Provide the [x, y] coordinate of the cell's center where the given text is located.  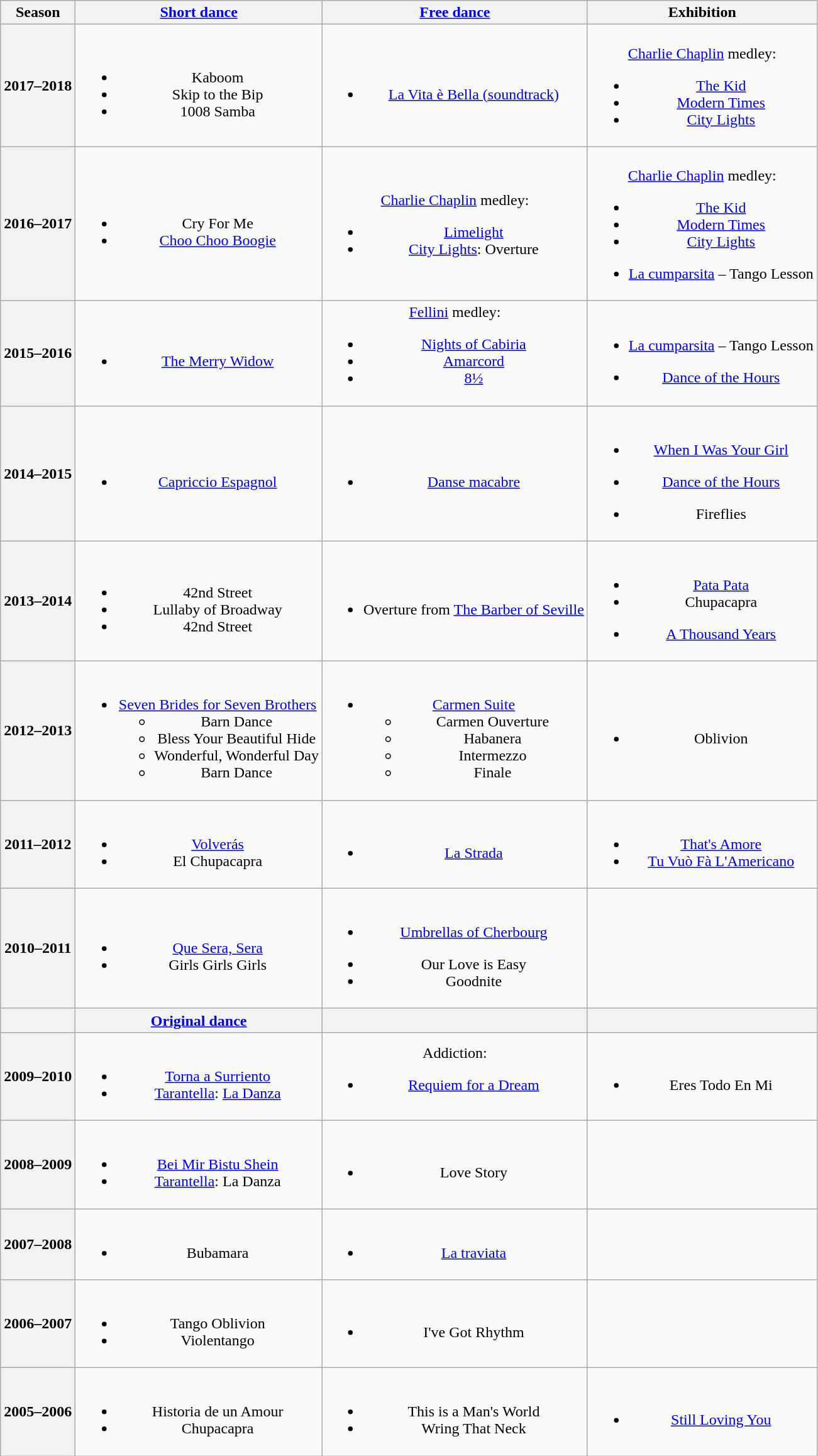
Bei Mir Bistu Shein Tarantella: La Danza [199, 1164]
I've Got Rhythm [455, 1324]
Addiction:Requiem for a Dream [455, 1076]
La cumparsita – Tango LessonDance of the Hours [702, 353]
Charlie Chaplin medley:The KidModern TimesCity LightsLa cumparsita – Tango Lesson [702, 224]
Charlie Chaplin medley:LimelightCity Lights: Overture [455, 224]
Oblivion [702, 731]
2010–2011 [38, 948]
Que Sera, Sera Girls Girls Girls [199, 948]
2007–2008 [38, 1244]
Tango OblivionViolentango [199, 1324]
2008–2009 [38, 1164]
2006–2007 [38, 1324]
Carmen Suite Carmen OuvertureHabaneraIntermezzoFinale [455, 731]
La Strada [455, 844]
2016–2017 [38, 224]
Overture from The Barber of Seville [455, 601]
Torna a Surriento Tarantella: La Danza [199, 1076]
42nd Street Lullaby of Broadway 42nd Street [199, 601]
Capriccio Espagnol [199, 473]
Cry For Me Choo Choo Boogie [199, 224]
Still Loving You [702, 1412]
Short dance [199, 13]
2015–2016 [38, 353]
La traviata [455, 1244]
Charlie Chaplin medley:The KidModern TimesCity Lights [702, 86]
When I Was Your Girl Dance of the Hours Fireflies [702, 473]
Historia de un AmourChupacapra [199, 1412]
2005–2006 [38, 1412]
Eres Todo En Mi [702, 1076]
Fellini medley:Nights of CabiriaAmarcord8½ [455, 353]
2009–2010 [38, 1076]
2012–2013 [38, 731]
Love Story [455, 1164]
Volverás El Chupacapra [199, 844]
Pata Pata ChupacapraA Thousand Years [702, 601]
Seven Brides for Seven Brothers Barn Dance Bless Your Beautiful Hide Wonderful, Wonderful Day Barn Dance [199, 731]
Umbrellas of Cherbourg Our Love is EasyGoodnite [455, 948]
Kaboom Skip to the Bip 1008 Samba [199, 86]
2013–2014 [38, 601]
Exhibition [702, 13]
That's Amore Tu Vuò Fà L'Americano [702, 844]
Original dance [199, 1020]
Season [38, 13]
The Merry Widow [199, 353]
This is a Man's World Wring That Neck [455, 1412]
2014–2015 [38, 473]
La Vita è Bella (soundtrack) [455, 86]
2011–2012 [38, 844]
Free dance [455, 13]
Bubamara [199, 1244]
Danse macabre [455, 473]
2017–2018 [38, 86]
